Return (x, y) of the center of cell containing provided text 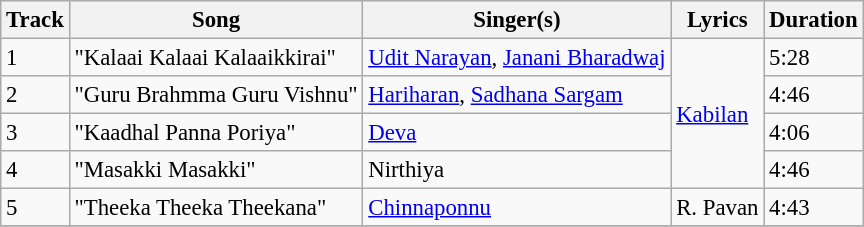
"Theeka Theeka Theekana" (216, 208)
1 (35, 58)
"Kalaai Kalaai Kalaaikkirai" (216, 58)
"Kaadhal Panna Poriya" (216, 133)
5:28 (814, 58)
Duration (814, 20)
Chinnaponnu (517, 208)
4 (35, 170)
Nirthiya (517, 170)
3 (35, 133)
Lyrics (718, 20)
4:06 (814, 133)
2 (35, 95)
Udit Narayan, Janani Bharadwaj (517, 58)
4:43 (814, 208)
"Guru Brahmma Guru Vishnu" (216, 95)
"Masakki Masakki" (216, 170)
Song (216, 20)
5 (35, 208)
Track (35, 20)
Deva (517, 133)
R. Pavan (718, 208)
Singer(s) (517, 20)
Hariharan, Sadhana Sargam (517, 95)
Kabilan (718, 114)
